For the text-containing cell, return its midpoint in (x, y) coordinate format. 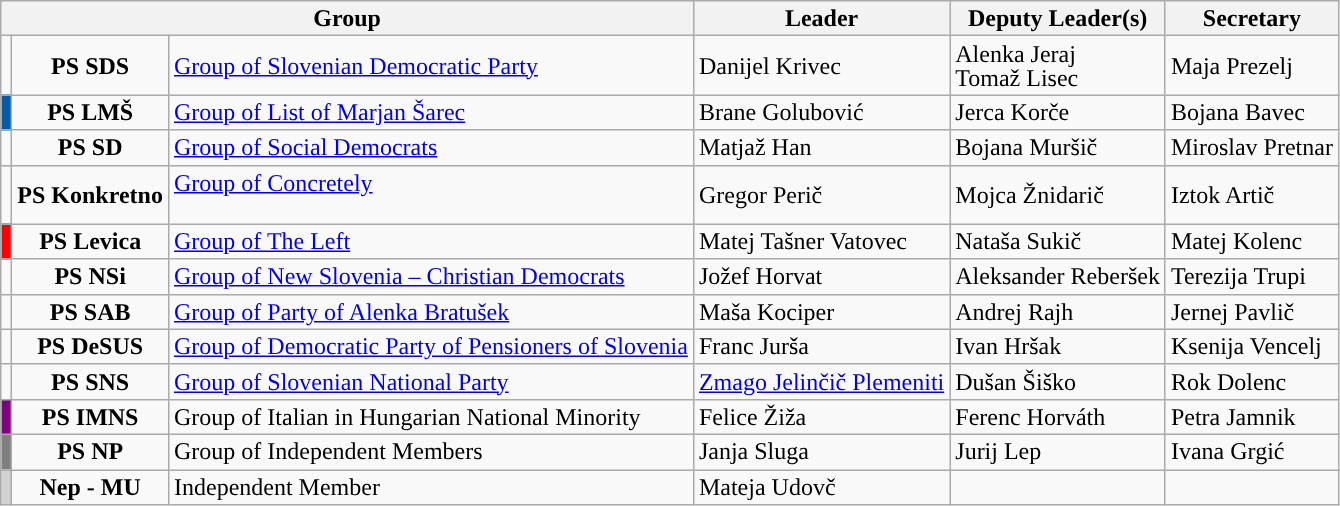
PS IMNS (90, 416)
Aleksander Reberšek (1058, 276)
Maša Kociper (821, 312)
PS DeSUS (90, 346)
Jožef Horvat (821, 276)
Group of Party of Alenka Bratušek (430, 312)
Petra Jamnik (1252, 416)
Secretary (1252, 18)
Group of New Slovenia – Christian Democrats (430, 276)
Group of Slovenian National Party (430, 382)
Group of Concretely (430, 194)
Franc Jurša (821, 346)
Jernej Pavlič (1252, 312)
Independent Member (430, 488)
PS LMŠ (90, 112)
Group of Democratic Party of Pensioners of Slovenia (430, 346)
PS Levica (90, 242)
Mateja Udovč (821, 488)
Ksenija Vencelj (1252, 346)
PS SDS (90, 66)
Danijel Krivec (821, 66)
Matjaž Han (821, 148)
Gregor Perič (821, 194)
Terezija Trupi (1252, 276)
Nataša Sukič (1058, 242)
PS NP (90, 452)
Nep - MU (90, 488)
Group of The Left (430, 242)
Jerca Korče (1058, 112)
Group of Slovenian Democratic Party (430, 66)
Rok Dolenc (1252, 382)
Maja Prezelj (1252, 66)
PS NSi (90, 276)
Group of List of Marjan Šarec (430, 112)
Alenka JerajTomaž Lisec (1058, 66)
Dušan Šiško (1058, 382)
Group of Italian in Hungarian National Minority (430, 416)
Bojana Muršič (1058, 148)
Ivan Hršak (1058, 346)
Ivana Grgić (1252, 452)
Felice Žiža (821, 416)
Leader (821, 18)
Mojca Žnidarič (1058, 194)
Group (348, 18)
Group of Independent Members (430, 452)
Deputy Leader(s) (1058, 18)
Iztok Artič (1252, 194)
PS SNS (90, 382)
Zmago Jelinčič Plemeniti (821, 382)
Jurij Lep (1058, 452)
PS Konkretno (90, 194)
Miroslav Pretnar (1252, 148)
Bojana Bavec (1252, 112)
Andrej Rajh (1058, 312)
Matej Tašner Vatovec (821, 242)
PS SAB (90, 312)
Ferenc Horváth (1058, 416)
PS SD (90, 148)
Janja Sluga (821, 452)
Group of Social Democrats (430, 148)
Brane Golubović (821, 112)
Matej Kolenc (1252, 242)
